Scan for the cell matching the given text and deliver its (X, Y) coordinate at center. 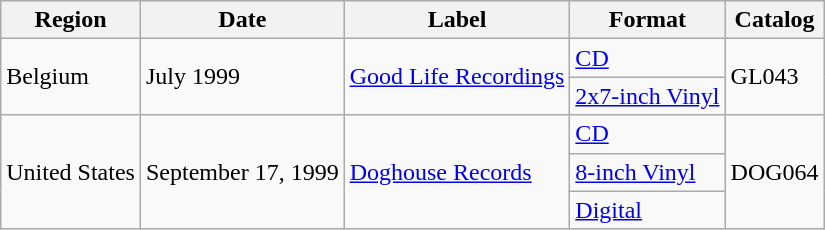
Catalog (774, 20)
GL043 (774, 77)
Format (648, 20)
Belgium (71, 77)
Region (71, 20)
Label (457, 20)
8-inch Vinyl (648, 172)
September 17, 1999 (242, 172)
Doghouse Records (457, 172)
July 1999 (242, 77)
Digital (648, 210)
Good Life Recordings (457, 77)
DOG064 (774, 172)
Date (242, 20)
United States (71, 172)
2x7-inch Vinyl (648, 96)
